Search for the cell housing the specified text and yield its (x, y) center coordinate. 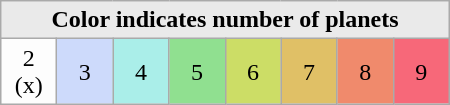
3 (85, 72)
6 (253, 72)
2 (x) (29, 72)
8 (365, 72)
Color indicates number of planets (225, 20)
4 (141, 72)
5 (197, 72)
9 (421, 72)
7 (309, 72)
